Capture the cell that displays the provided text and extract its [X, Y] central coordinate. 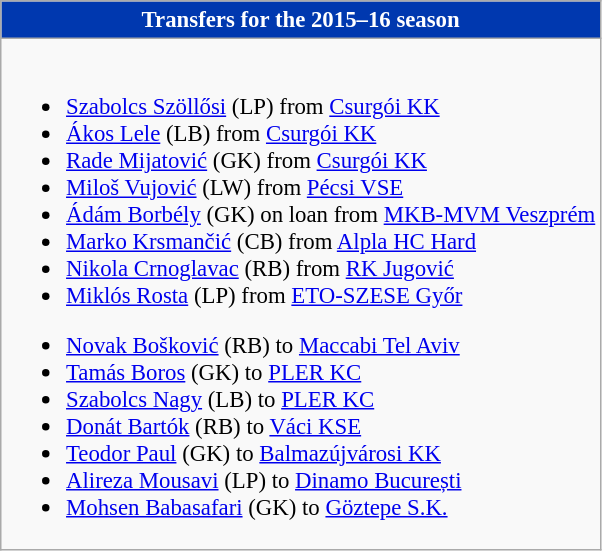
Transfers for the 2015–16 season [301, 20]
